Capture the cell that displays the provided text and extract its [X, Y] central coordinate. 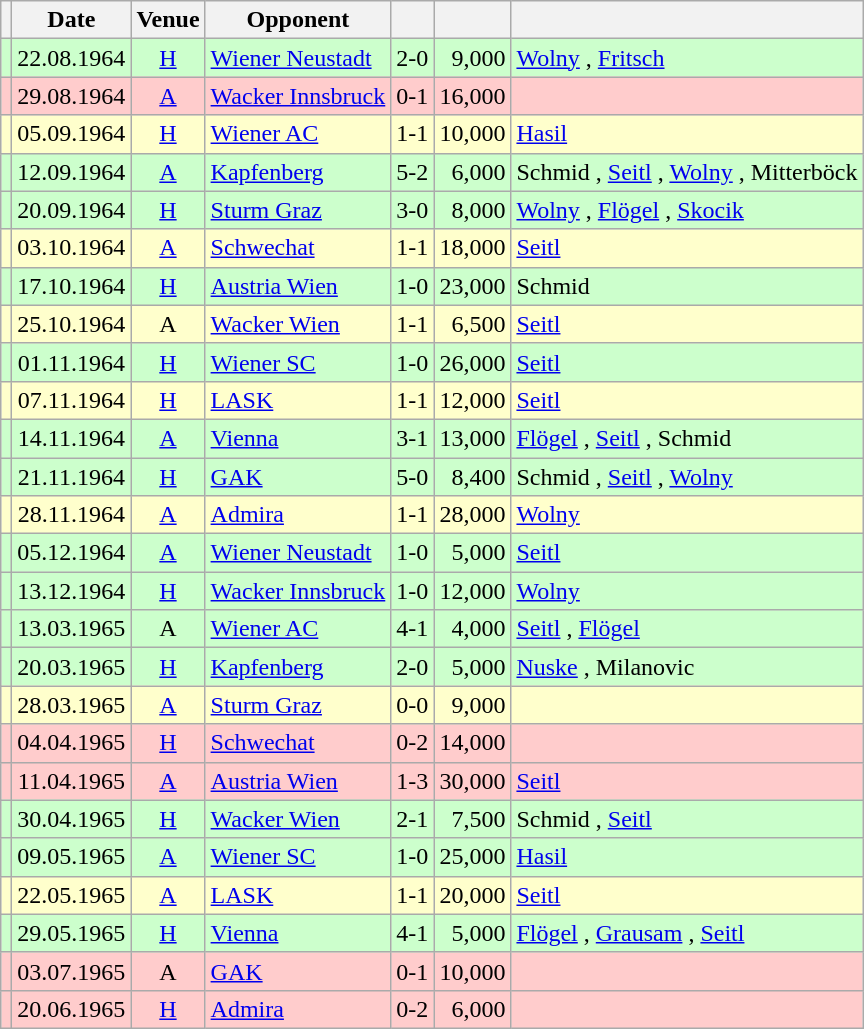
8,000 [472, 210]
20.03.1965 [72, 667]
22.08.1964 [72, 58]
20.09.1964 [72, 210]
13.03.1965 [72, 629]
25,000 [472, 857]
Date [72, 20]
03.07.1965 [72, 971]
Schmid , Seitl [687, 819]
16,000 [472, 96]
12.09.1964 [72, 172]
Flögel , Seitl , Schmid [687, 438]
Schmid , Seitl , Wolny , Mitterböck [687, 172]
Opponent [298, 20]
Wolny , Flögel , Skocik [687, 210]
4,000 [472, 629]
05.12.1964 [72, 553]
11.04.1965 [72, 781]
Schmid [687, 286]
23,000 [472, 286]
04.04.1965 [72, 743]
25.10.1964 [72, 324]
26,000 [472, 362]
30.04.1965 [72, 819]
8,400 [472, 477]
29.08.1964 [72, 96]
6,500 [472, 324]
1-3 [412, 781]
30,000 [472, 781]
5-0 [412, 477]
2-1 [412, 819]
28,000 [472, 515]
Nuske , Milanovic [687, 667]
07.11.1964 [72, 400]
20.06.1965 [72, 1009]
Venue [168, 20]
17.10.1964 [72, 286]
01.11.1964 [72, 362]
03.10.1964 [72, 248]
28.03.1965 [72, 705]
5-2 [412, 172]
Flögel , Grausam , Seitl [687, 933]
7,500 [472, 819]
3-1 [412, 438]
09.05.1965 [72, 857]
Seitl , Flögel [687, 629]
Schmid , Seitl , Wolny [687, 477]
28.11.1964 [72, 515]
Wolny , Fritsch [687, 58]
18,000 [472, 248]
21.11.1964 [72, 477]
13,000 [472, 438]
0-0 [412, 705]
14.11.1964 [72, 438]
13.12.1964 [72, 591]
29.05.1965 [72, 933]
05.09.1964 [72, 134]
22.05.1965 [72, 895]
14,000 [472, 743]
20,000 [472, 895]
3-0 [412, 210]
